Find where the given text appears and provide that cell's center as [X, Y] coordinate. 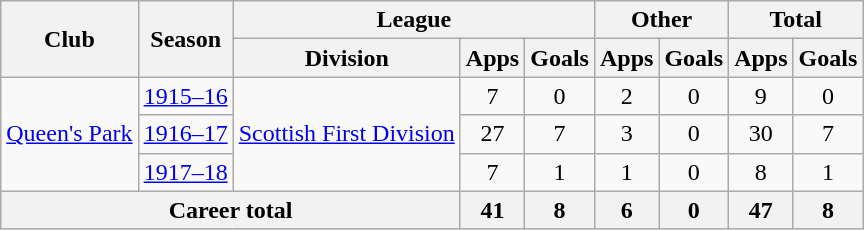
Division [346, 58]
1916–17 [186, 134]
9 [761, 96]
1917–18 [186, 172]
6 [626, 210]
30 [761, 134]
47 [761, 210]
Queen's Park [70, 134]
Club [70, 39]
1915–16 [186, 96]
Scottish First Division [346, 134]
Total [796, 20]
41 [492, 210]
League [414, 20]
27 [492, 134]
2 [626, 96]
Season [186, 39]
Other [661, 20]
Career total [231, 210]
3 [626, 134]
